For the text-containing cell, return its midpoint in [x, y] coordinate format. 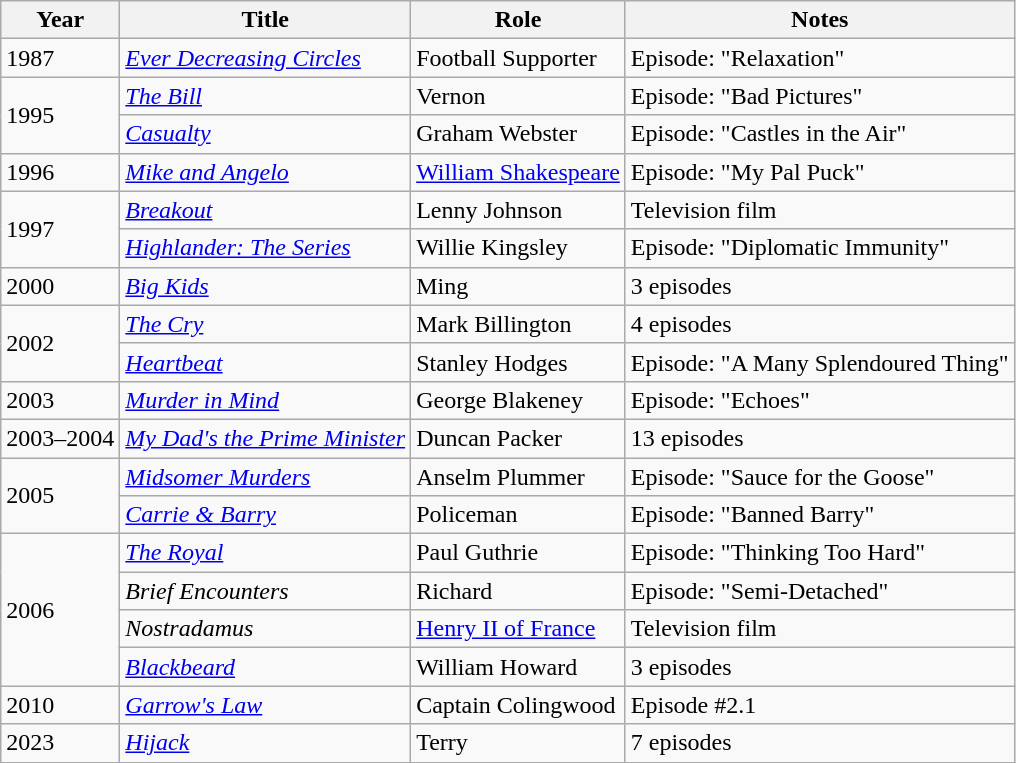
Anselm Plummer [518, 477]
Mark Billington [518, 324]
Episode: "Banned Barry" [820, 515]
William Howard [518, 667]
Ever Decreasing Circles [266, 58]
Breakout [266, 210]
Episode: "Diplomatic Immunity" [820, 248]
7 episodes [820, 743]
13 episodes [820, 438]
Murder in Mind [266, 400]
Nostradamus [266, 629]
Episode #2.1 [820, 705]
Episode: "Semi-Detached" [820, 591]
Willie Kingsley [518, 248]
1995 [60, 115]
The Bill [266, 96]
Big Kids [266, 286]
Ming [518, 286]
My Dad's the Prime Minister [266, 438]
Episode: "My Pal Puck" [820, 172]
Henry II of France [518, 629]
Paul Guthrie [518, 553]
1996 [60, 172]
Year [60, 20]
Policeman [518, 515]
Episode: "Sauce for the Goose" [820, 477]
2023 [60, 743]
Episode: "Bad Pictures" [820, 96]
Duncan Packer [518, 438]
The Royal [266, 553]
The Cry [266, 324]
Terry [518, 743]
1987 [60, 58]
2010 [60, 705]
Heartbeat [266, 362]
Captain Colingwood [518, 705]
Midsomer Murders [266, 477]
Garrow's Law [266, 705]
Brief Encounters [266, 591]
Blackbeard [266, 667]
William Shakespeare [518, 172]
Episode: "Echoes" [820, 400]
Episode: "Thinking Too Hard" [820, 553]
Graham Webster [518, 134]
Notes [820, 20]
Football Supporter [518, 58]
Richard [518, 591]
2005 [60, 496]
4 episodes [820, 324]
George Blakeney [518, 400]
Episode: "Castles in the Air" [820, 134]
Highlander: The Series [266, 248]
2003–2004 [60, 438]
2006 [60, 610]
Hijack [266, 743]
Stanley Hodges [518, 362]
Vernon [518, 96]
Lenny Johnson [518, 210]
2000 [60, 286]
Role [518, 20]
2003 [60, 400]
Episode: "A Many Splendoured Thing" [820, 362]
1997 [60, 229]
Carrie & Barry [266, 515]
Title [266, 20]
Mike and Angelo [266, 172]
2002 [60, 343]
Episode: "Relaxation" [820, 58]
Casualty [266, 134]
